Provide the (x, y) coordinate of the cell's center where the given text is located.  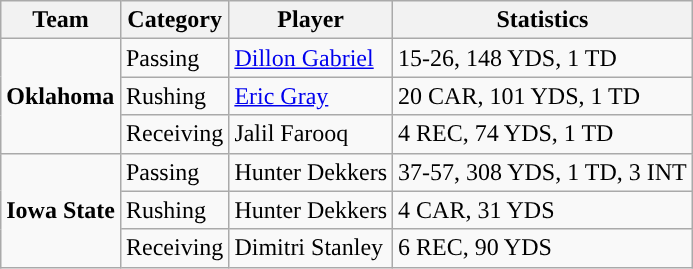
Iowa State (61, 210)
Team (61, 20)
Dimitri Stanley (311, 248)
Jalil Farooq (311, 134)
4 CAR, 31 YDS (543, 210)
Player (311, 20)
Oklahoma (61, 96)
Dillon Gabriel (311, 58)
37-57, 308 YDS, 1 TD, 3 INT (543, 172)
Statistics (543, 20)
Eric Gray (311, 96)
20 CAR, 101 YDS, 1 TD (543, 96)
6 REC, 90 YDS (543, 248)
4 REC, 74 YDS, 1 TD (543, 134)
Category (174, 20)
15-26, 148 YDS, 1 TD (543, 58)
